Pinpoint the cell where the given text exists, returning its [x, y] midpoint coordinate. 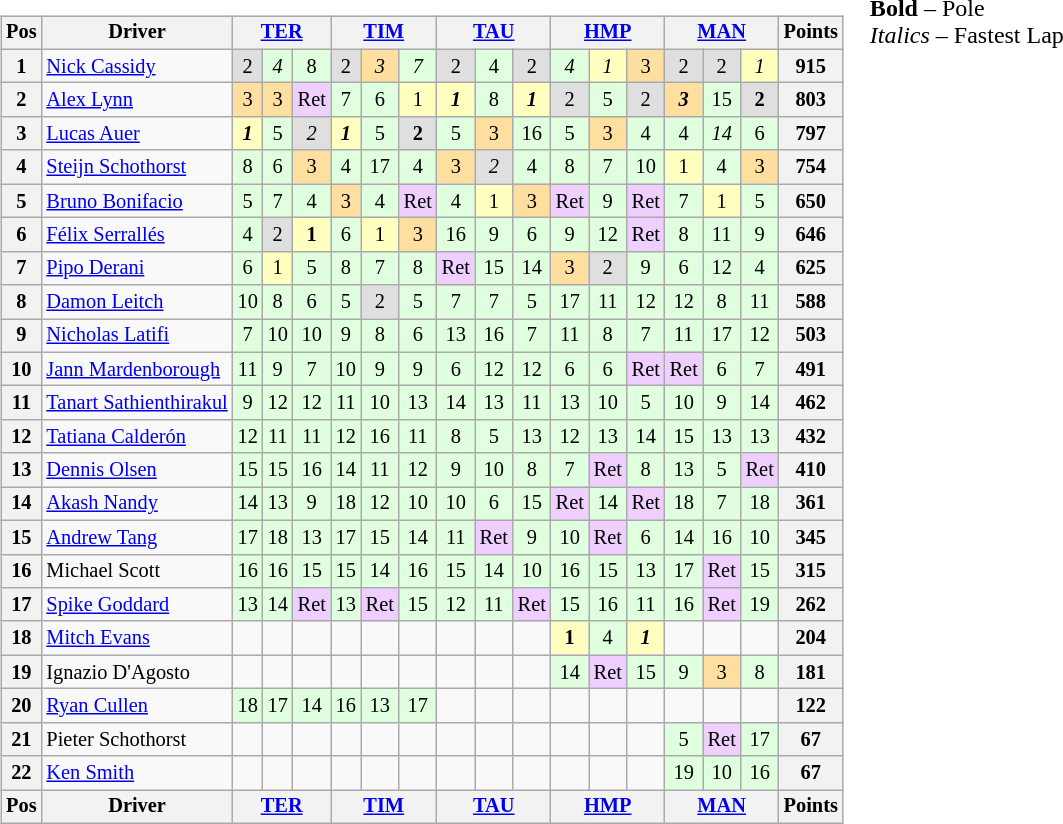
Ignazio D'Agosto [136, 672]
Jann Mardenborough [136, 369]
915 [811, 66]
Tatiana Calderón [136, 437]
Pipo Derani [136, 268]
625 [811, 268]
Nicholas Latifi [136, 336]
Michael Scott [136, 571]
797 [811, 134]
Bruno Bonifacio [136, 201]
491 [811, 369]
Mitch Evans [136, 638]
20 [21, 706]
462 [811, 403]
122 [811, 706]
Ryan Cullen [136, 706]
410 [811, 470]
588 [811, 302]
646 [811, 235]
754 [811, 167]
22 [21, 773]
432 [811, 437]
Lucas Auer [136, 134]
Dennis Olsen [136, 470]
Ken Smith [136, 773]
Alex Lynn [136, 100]
Félix Serrallés [136, 235]
650 [811, 201]
181 [811, 672]
Andrew Tang [136, 537]
262 [811, 605]
Steijn Schothorst [136, 167]
21 [21, 739]
Pieter Schothorst [136, 739]
Nick Cassidy [136, 66]
361 [811, 504]
315 [811, 571]
Spike Goddard [136, 605]
Damon Leitch [136, 302]
803 [811, 100]
Tanart Sathienthirakul [136, 403]
204 [811, 638]
Akash Nandy [136, 504]
345 [811, 537]
503 [811, 336]
